Output the [x, y] coordinate of the center of the cell containing the given text.  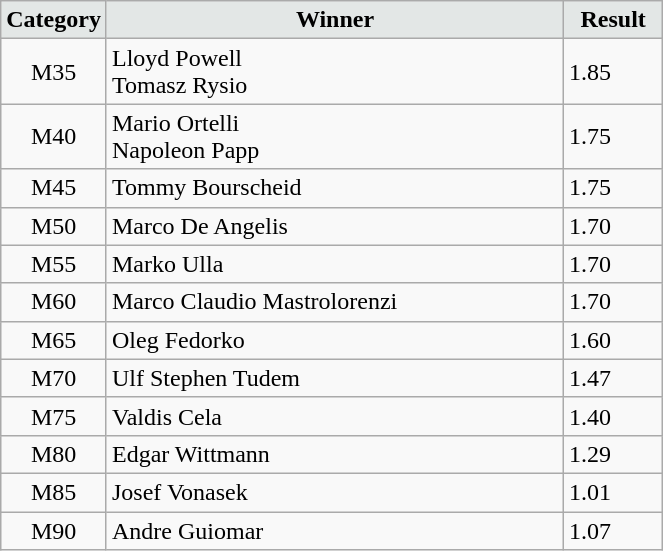
Oleg Fedorko [334, 340]
1.40 [614, 416]
Josef Vonasek [334, 492]
M80 [54, 454]
Valdis Cela [334, 416]
1.60 [614, 340]
Marco Claudio Mastrolorenzi [334, 302]
Mario Ortelli Napoleon Papp [334, 136]
M60 [54, 302]
Category [54, 20]
M75 [54, 416]
1.29 [614, 454]
Ulf Stephen Tudem [334, 378]
M55 [54, 264]
M35 [54, 72]
Result [614, 20]
Tommy Bourscheid [334, 188]
1.47 [614, 378]
Marco De Angelis [334, 226]
1.85 [614, 72]
M50 [54, 226]
Lloyd Powell Tomasz Rysio [334, 72]
M45 [54, 188]
M40 [54, 136]
M90 [54, 531]
Edgar Wittmann [334, 454]
M65 [54, 340]
Winner [334, 20]
1.01 [614, 492]
Andre Guiomar [334, 531]
M70 [54, 378]
1.07 [614, 531]
Marko Ulla [334, 264]
M85 [54, 492]
